Determine the (x, y) coordinate at the center of the cell enclosing the given text.  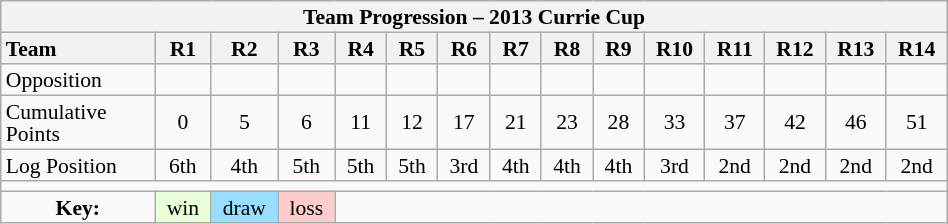
R11 (735, 49)
28 (618, 122)
R1 (183, 49)
loss (306, 207)
draw (244, 207)
R2 (244, 49)
R13 (856, 49)
R7 (516, 49)
33 (674, 122)
Opposition (78, 81)
6th (183, 166)
R5 (412, 49)
21 (516, 122)
R9 (618, 49)
R8 (566, 49)
5 (244, 122)
R12 (796, 49)
Team (78, 49)
Cumulative Points (78, 122)
Log Position (78, 166)
win (183, 207)
0 (183, 122)
R10 (674, 49)
46 (856, 122)
R4 (360, 49)
12 (412, 122)
R6 (464, 49)
42 (796, 122)
6 (306, 122)
23 (566, 122)
11 (360, 122)
Key: (78, 207)
37 (735, 122)
R3 (306, 49)
51 (916, 122)
17 (464, 122)
Team Progression – 2013 Currie Cup (474, 17)
R14 (916, 49)
